For the text-containing cell, return its midpoint in (X, Y) coordinate format. 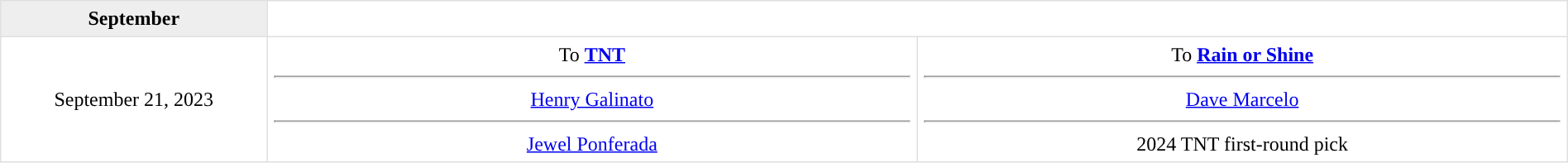
To Rain or ShineDave Marcelo2024 TNT first-round pick (1242, 99)
September (134, 19)
September 21, 2023 (134, 99)
To TNTHenry GalinatoJewel Ponferada (592, 99)
